Extract the (x, y) coordinate from the center of the cell holding the provided text.  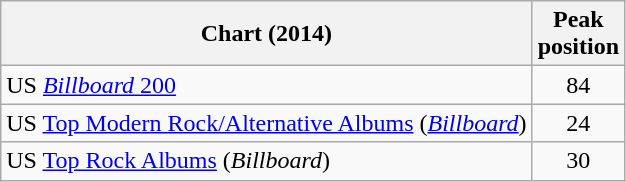
84 (578, 85)
24 (578, 123)
Peakposition (578, 34)
US Billboard 200 (266, 85)
Chart (2014) (266, 34)
US Top Rock Albums (Billboard) (266, 161)
US Top Modern Rock/Alternative Albums (Billboard) (266, 123)
30 (578, 161)
